Output the [X, Y] coordinate of the center of the cell containing the given text.  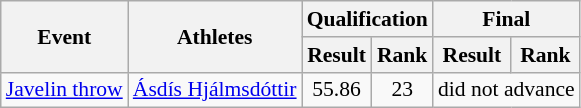
55.86 [337, 90]
Event [64, 36]
Qualification [368, 19]
Athletes [215, 36]
Final [506, 19]
did not advance [506, 90]
Ásdís Hjálmsdóttir [215, 90]
23 [402, 90]
Javelin throw [64, 90]
